Output the [x, y] coordinate of the center of the cell containing the given text.  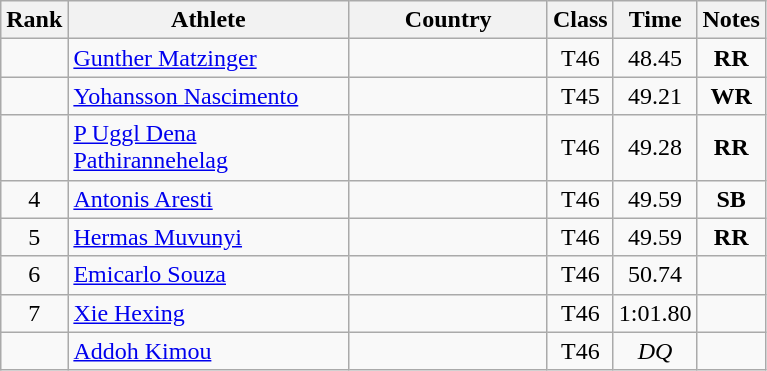
50.74 [655, 275]
Athlete [208, 20]
Notes [731, 20]
49.28 [655, 148]
5 [34, 237]
P Uggl Dena Pathirannehelag [208, 148]
48.45 [655, 58]
1:01.80 [655, 313]
4 [34, 199]
7 [34, 313]
Class [580, 20]
Antonis Aresti [208, 199]
Hermas Muvunyi [208, 237]
49.21 [655, 96]
Addoh Kimou [208, 351]
Gunther Matzinger [208, 58]
Emicarlo Souza [208, 275]
T45 [580, 96]
WR [731, 96]
DQ [655, 351]
6 [34, 275]
SB [731, 199]
Country [448, 20]
Yohansson Nascimento [208, 96]
Xie Hexing [208, 313]
Time [655, 20]
Rank [34, 20]
